For the text-containing cell, return its midpoint in [X, Y] coordinate format. 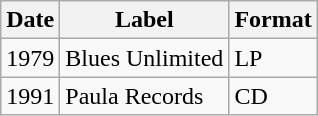
CD [273, 96]
Date [30, 20]
Blues Unlimited [144, 58]
LP [273, 58]
Paula Records [144, 96]
1979 [30, 58]
1991 [30, 96]
Format [273, 20]
Label [144, 20]
